Return the (x, y) coordinate for the center point of the cell that contains the specified text.  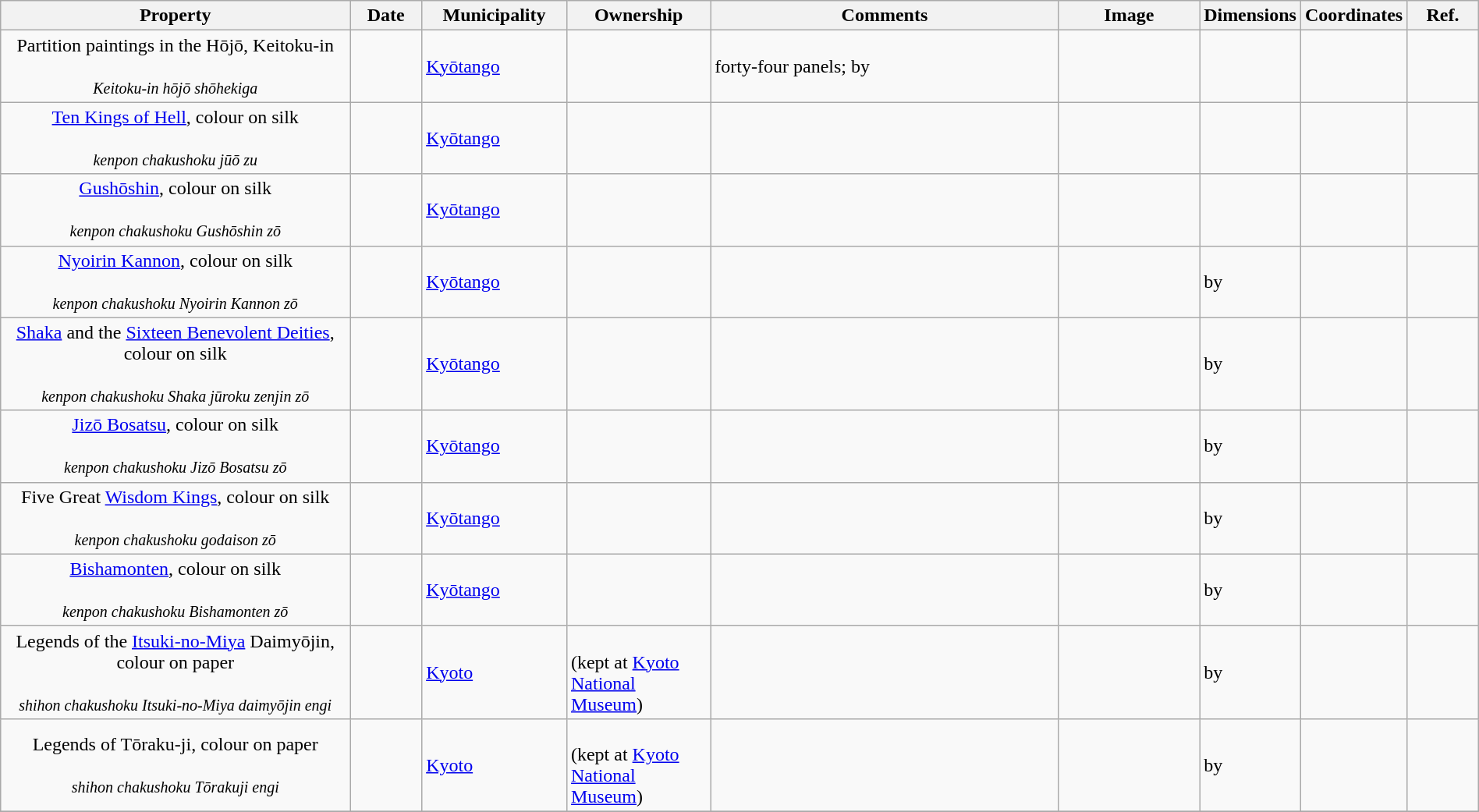
Comments (885, 16)
Five Great Wisdom Kings, colour on silkkenpon chakushoku godaison zō (176, 518)
Ten Kings of Hell, colour on silkkenpon chakushoku jūō zu (176, 138)
Coordinates (1353, 16)
forty-four panels; by (885, 66)
Jizō Bosatsu, colour on silkkenpon chakushoku Jizō Bosatsu zō (176, 446)
Dimensions (1250, 16)
Partition paintings in the Hōjō, Keitoku-inKeitoku-in hōjō shōhekiga (176, 66)
Ref. (1443, 16)
Legends of the Itsuki-no-Miya Daimyōjin, colour on papershihon chakushoku Itsuki-no-Miya daimyōjin engi (176, 672)
Image (1130, 16)
Nyoirin Kannon, colour on silkkenpon chakushoku Nyoirin Kannon zō (176, 282)
Bishamonten, colour on silkkenpon chakushoku Bishamonten zō (176, 590)
Ownership (638, 16)
Shaka and the Sixteen Benevolent Deities, colour on silkkenpon chakushoku Shaka jūroku zenjin zō (176, 363)
Municipality (495, 16)
Property (176, 16)
Date (386, 16)
Gushōshin, colour on silkkenpon chakushoku Gushōshin zō (176, 210)
Legends of Tōraku-ji, colour on papershihon chakushoku Tōrakuji engi (176, 764)
